Find where the given text appears and provide that cell's center as (X, Y) coordinate. 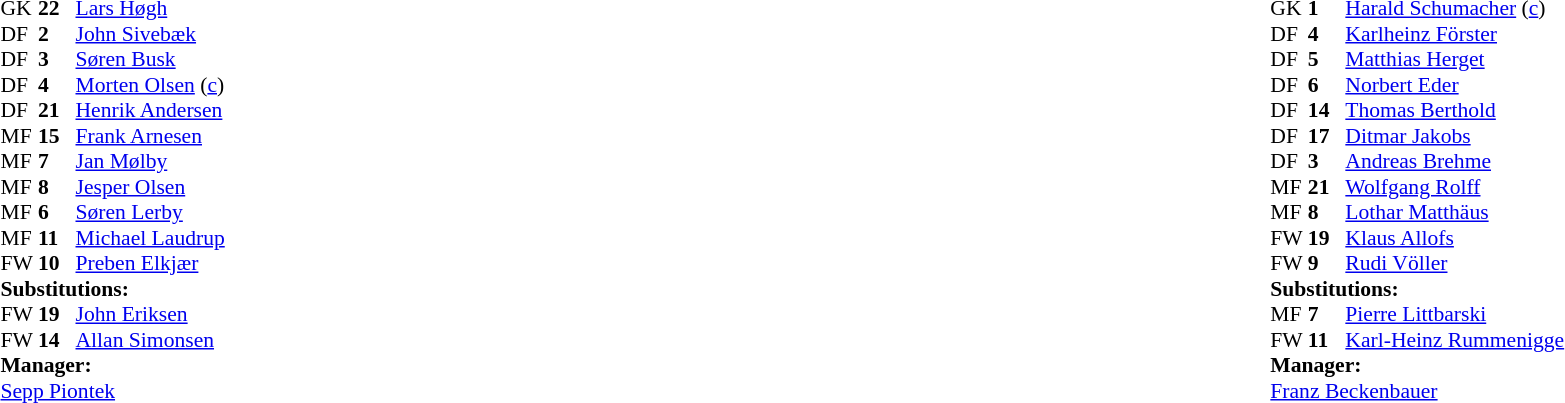
Søren Lerby (150, 213)
Lothar Matthäus (1454, 213)
9 (1327, 263)
Wolfgang Rolff (1454, 187)
Allan Simonsen (150, 340)
15 (57, 136)
Michael Laudrup (150, 238)
2 (57, 34)
5 (1327, 59)
Jesper Olsen (150, 187)
Ditmar Jakobs (1454, 136)
Matthias Herget (1454, 59)
17 (1327, 136)
John Eriksen (150, 315)
Frank Arnesen (150, 136)
Jan Mølby (150, 161)
10 (57, 263)
Preben Elkjær (150, 263)
Karl-Heinz Rummenigge (1454, 340)
Klaus Allofs (1454, 238)
Rudi Völler (1454, 263)
Andreas Brehme (1454, 161)
Pierre Littbarski (1454, 315)
Norbert Eder (1454, 85)
Morten Olsen (c) (150, 85)
Søren Busk (150, 59)
Thomas Berthold (1454, 111)
Karlheinz Förster (1454, 34)
John Sivebæk (150, 34)
Henrik Andersen (150, 111)
